Locate the cell with the specified text and output its [x, y] center coordinate. 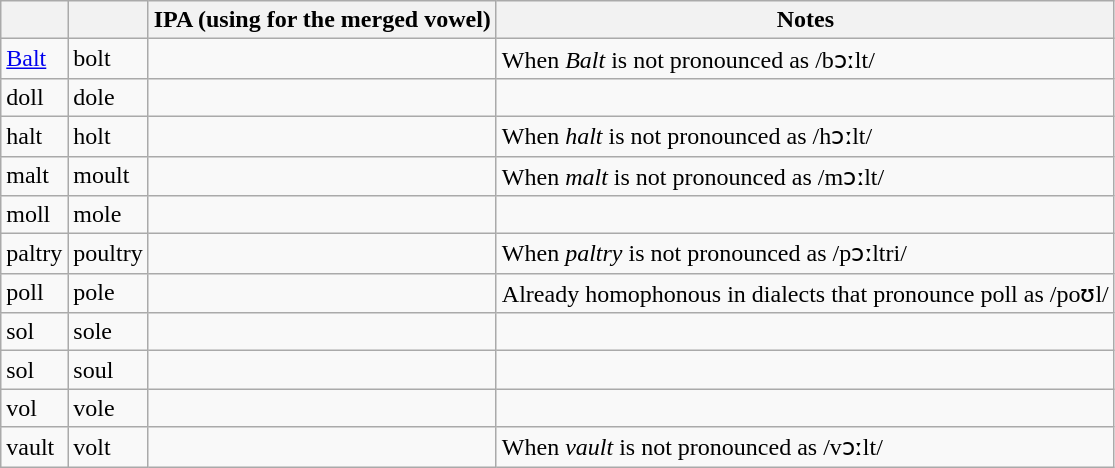
soul [108, 370]
volt [108, 447]
IPA (using for the merged vowel) [322, 20]
Already homophonous in dialects that pronounce poll as /poʊl/ [805, 293]
pole [108, 293]
bolt [108, 59]
When vault is not pronounced as /vɔːlt/ [805, 447]
halt [34, 136]
vol [34, 408]
Notes [805, 20]
Balt [34, 59]
mole [108, 215]
When malt is not pronounced as /mɔːlt/ [805, 176]
When Balt is not pronounced as /bɔːlt/ [805, 59]
paltry [34, 254]
poll [34, 293]
poultry [108, 254]
moll [34, 215]
holt [108, 136]
doll [34, 97]
sole [108, 332]
dole [108, 97]
When paltry is not pronounced as /pɔːltri/ [805, 254]
vole [108, 408]
moult [108, 176]
malt [34, 176]
vault [34, 447]
When halt is not pronounced as /hɔːlt/ [805, 136]
